Provide the (X, Y) coordinate of the cell's center where the given text is located.  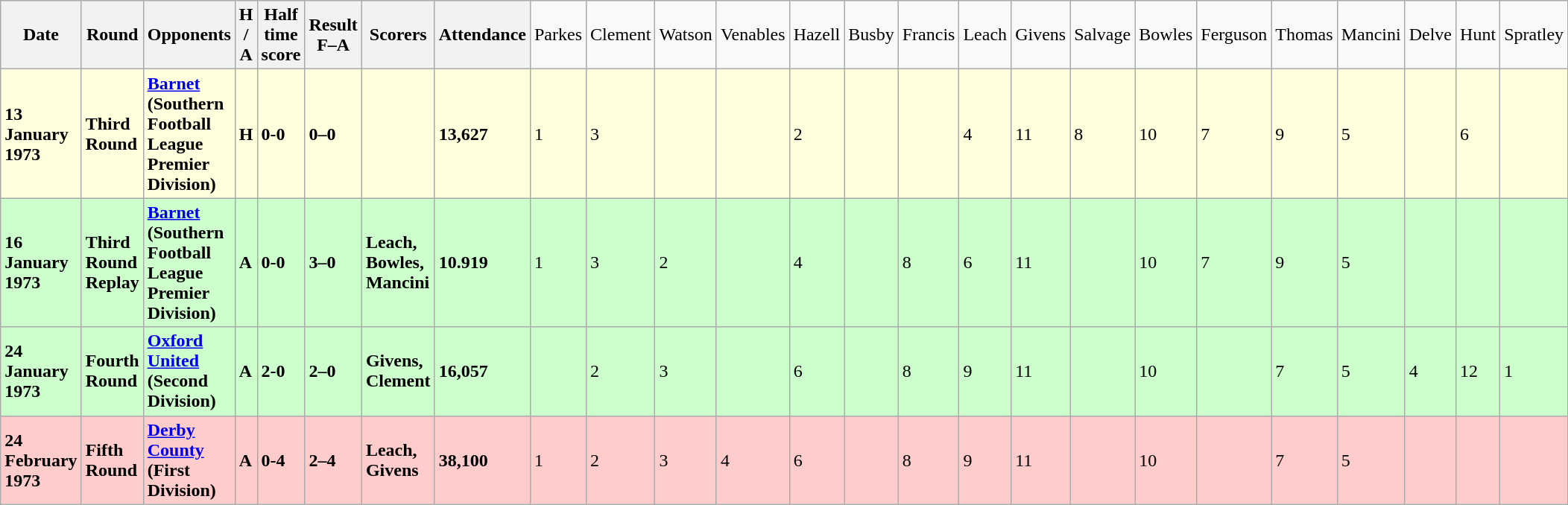
13,627 (482, 134)
Hazell (817, 35)
Hunt (1479, 35)
Fourth Round (112, 371)
Opponents (189, 35)
Scorers (398, 35)
Leach (985, 35)
Third Round Replay (112, 262)
Venables (753, 35)
Oxford United (Second Division) (189, 371)
Givens, Clement (398, 371)
Delve (1430, 35)
Spratley (1534, 35)
Third Round (112, 134)
3–0 (333, 262)
Leach, Bowles, Mancini (398, 262)
12 (1479, 371)
Attendance (482, 35)
16,057 (482, 371)
Half time score (281, 35)
0–0 (333, 134)
10.919 (482, 262)
Thomas (1304, 35)
24 January 1973 (41, 371)
Salvage (1103, 35)
2–0 (333, 371)
H / A (246, 35)
Date (41, 35)
Leach, Givens (398, 460)
Derby County (First Division) (189, 460)
Parkes (557, 35)
38,100 (482, 460)
Ferguson (1234, 35)
Francis (929, 35)
Busby (871, 35)
Bowles (1166, 35)
13 January 1973 (41, 134)
2–4 (333, 460)
2-0 (281, 371)
Mancini (1371, 35)
24 February 1973 (41, 460)
16 January 1973 (41, 262)
Watson (686, 35)
0-4 (281, 460)
ResultF–A (333, 35)
Round (112, 35)
Clement (621, 35)
Givens (1040, 35)
H (246, 134)
Fifth Round (112, 460)
